Identify which cell holds the provided text, then report its [X, Y] central coordinate. 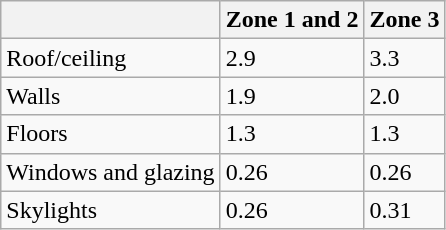
Zone 1 and 2 [292, 20]
Skylights [110, 210]
2.9 [292, 58]
0.31 [404, 210]
1.9 [292, 96]
Floors [110, 134]
Walls [110, 96]
2.0 [404, 96]
Zone 3 [404, 20]
Roof/ceiling [110, 58]
Windows and glazing [110, 172]
3.3 [404, 58]
